Identify which cell holds the provided text, then report its [x, y] central coordinate. 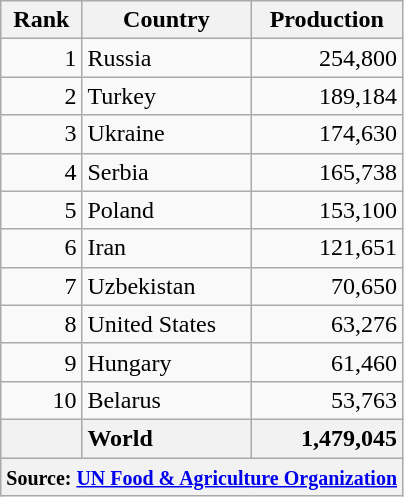
Iran [166, 248]
6 [42, 248]
10 [42, 400]
Production [327, 20]
174,630 [327, 134]
61,460 [327, 362]
Poland [166, 210]
Country [166, 20]
153,100 [327, 210]
Turkey [166, 96]
2 [42, 96]
8 [42, 324]
Rank [42, 20]
5 [42, 210]
Belarus [166, 400]
Ukraine [166, 134]
7 [42, 286]
165,738 [327, 172]
Hungary [166, 362]
4 [42, 172]
Russia [166, 58]
Source: UN Food & Agriculture Organization [202, 477]
53,763 [327, 400]
1,479,045 [327, 438]
Uzbekistan [166, 286]
3 [42, 134]
1 [42, 58]
63,276 [327, 324]
Serbia [166, 172]
World [166, 438]
254,800 [327, 58]
70,650 [327, 286]
189,184 [327, 96]
121,651 [327, 248]
9 [42, 362]
United States [166, 324]
